Detect which cell encompasses the target text, then output its (X, Y) center coordinate. 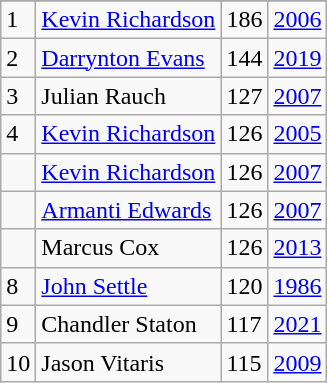
Armanti Edwards (128, 210)
117 (244, 324)
John Settle (128, 286)
2005 (298, 134)
Darrynton Evans (128, 58)
9 (18, 324)
Marcus Cox (128, 248)
Chandler Staton (128, 324)
Julian Rauch (128, 96)
2019 (298, 58)
144 (244, 58)
186 (244, 20)
Jason Vitaris (128, 362)
4 (18, 134)
2 (18, 58)
8 (18, 286)
2013 (298, 248)
2021 (298, 324)
10 (18, 362)
3 (18, 96)
1 (18, 20)
2006 (298, 20)
120 (244, 286)
1986 (298, 286)
115 (244, 362)
2009 (298, 362)
127 (244, 96)
